Determine the [X, Y] coordinate at the center of the cell enclosing the given text.  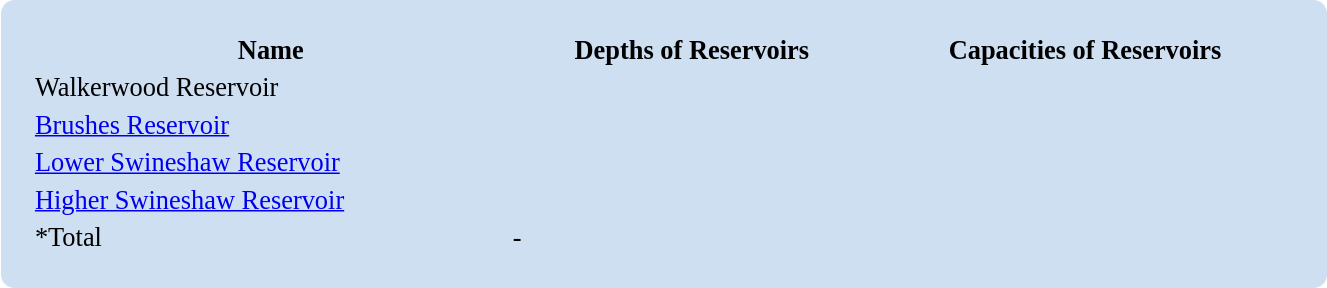
- [692, 237]
Higher Swineshaw Reservoir [270, 200]
Walkerwood Reservoir [270, 87]
Name [270, 50]
Capacities of Reservoirs [1084, 50]
*Total [270, 237]
Lower Swineshaw Reservoir [270, 163]
Brushes Reservoir [270, 125]
Depths of Reservoirs [692, 50]
